Return the (X, Y) coordinate for the center point of the cell that contains the specified text.  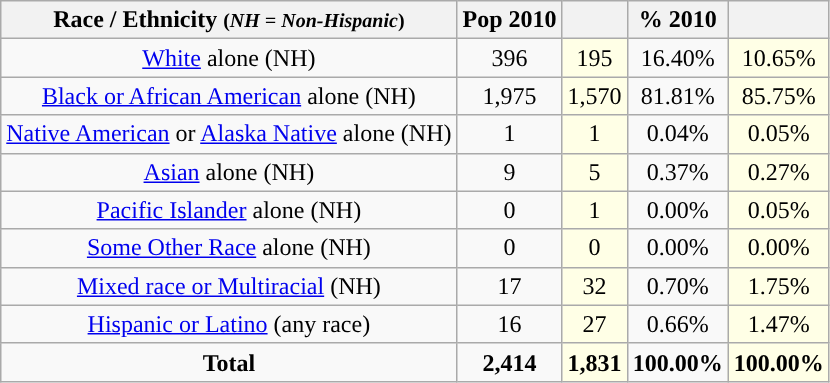
396 (510, 58)
2,414 (510, 362)
0.66% (678, 324)
10.65% (778, 58)
32 (594, 286)
Mixed race or Multiracial (NH) (229, 286)
1.47% (778, 324)
5 (594, 172)
Pop 2010 (510, 20)
195 (594, 58)
1,975 (510, 96)
0.37% (678, 172)
0.04% (678, 134)
White alone (NH) (229, 58)
Race / Ethnicity (NH = Non-Hispanic) (229, 20)
Asian alone (NH) (229, 172)
Black or African American alone (NH) (229, 96)
85.75% (778, 96)
16 (510, 324)
81.81% (678, 96)
27 (594, 324)
Some Other Race alone (NH) (229, 248)
Pacific Islander alone (NH) (229, 210)
1,570 (594, 96)
Hispanic or Latino (any race) (229, 324)
Total (229, 362)
0.27% (778, 172)
Native American or Alaska Native alone (NH) (229, 134)
17 (510, 286)
1,831 (594, 362)
0.70% (678, 286)
9 (510, 172)
1.75% (778, 286)
% 2010 (678, 20)
16.40% (678, 58)
